Capture the cell that displays the provided text and extract its (X, Y) central coordinate. 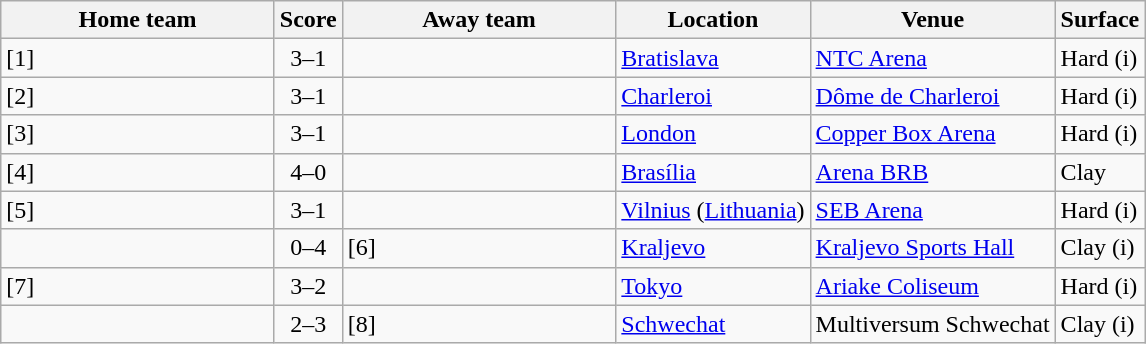
[1] (138, 58)
London (713, 134)
Location (713, 20)
Tokyo (713, 286)
[8] (479, 324)
Clay (1100, 172)
Schwechat (713, 324)
Arena BRB (932, 172)
Score (308, 20)
Dôme de Charleroi (932, 96)
NTC Arena (932, 58)
[5] (138, 210)
[6] (479, 248)
Venue (932, 20)
Vilnius (Lithuania) (713, 210)
Charleroi (713, 96)
Home team (138, 20)
0–4 (308, 248)
2–3 (308, 324)
Copper Box Arena (932, 134)
[3] (138, 134)
Bratislava (713, 58)
Multiversum Schwechat (932, 324)
Away team (479, 20)
Surface (1100, 20)
[4] (138, 172)
Kraljevo (713, 248)
4–0 (308, 172)
3–2 (308, 286)
[7] (138, 286)
Kraljevo Sports Hall (932, 248)
SEB Arena (932, 210)
Brasília (713, 172)
[2] (138, 96)
Ariake Coliseum (932, 286)
